Extract the (X, Y) coordinate from the center of the cell holding the provided text.  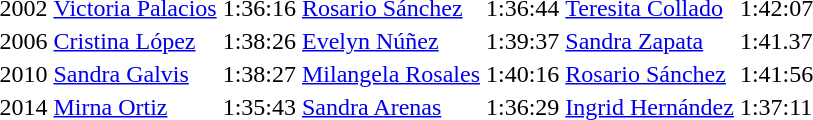
1:40:16 (522, 74)
1:39:37 (522, 41)
Sandra Galvis (135, 74)
1:38:27 (259, 74)
Sandra Zapata (650, 41)
Rosario Sánchez (650, 74)
Evelyn Núñez (392, 41)
Cristina López (135, 41)
Milangela Rosales (392, 74)
1:38:26 (259, 41)
